From the cell containing the given text, extract its center point as (X, Y) coordinate. 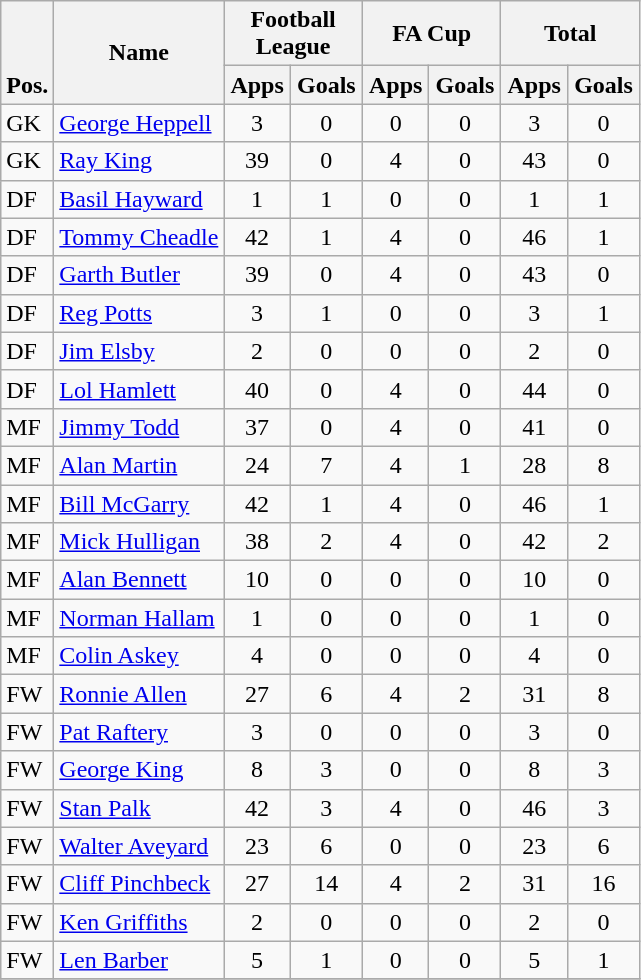
16 (603, 884)
Stan Palk (139, 808)
Football League (294, 34)
Alan Martin (139, 465)
Lol Hamlett (139, 389)
Pos. (28, 52)
George King (139, 770)
7 (326, 465)
Mick Hulligan (139, 542)
28 (534, 465)
Pat Raftery (139, 732)
Garth Butler (139, 275)
FA Cup (432, 34)
Name (139, 52)
Norman Hallam (139, 618)
Total (570, 34)
Reg Potts (139, 313)
Len Barber (139, 960)
Alan Bennett (139, 580)
Basil Hayward (139, 199)
Jimmy Todd (139, 427)
Jim Elsby (139, 351)
Cliff Pinchbeck (139, 884)
George Heppell (139, 123)
40 (258, 389)
Walter Aveyard (139, 846)
24 (258, 465)
37 (258, 427)
Ronnie Allen (139, 694)
38 (258, 542)
44 (534, 389)
Tommy Cheadle (139, 237)
14 (326, 884)
Ray King (139, 161)
Ken Griffiths (139, 922)
41 (534, 427)
Colin Askey (139, 656)
Bill McGarry (139, 503)
